From the cell containing the given text, extract its center point as [X, Y] coordinate. 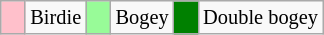
Double bogey [260, 17]
Bogey [142, 17]
Birdie [56, 17]
